Return the [X, Y] coordinate for the center point of the cell that contains the specified text.  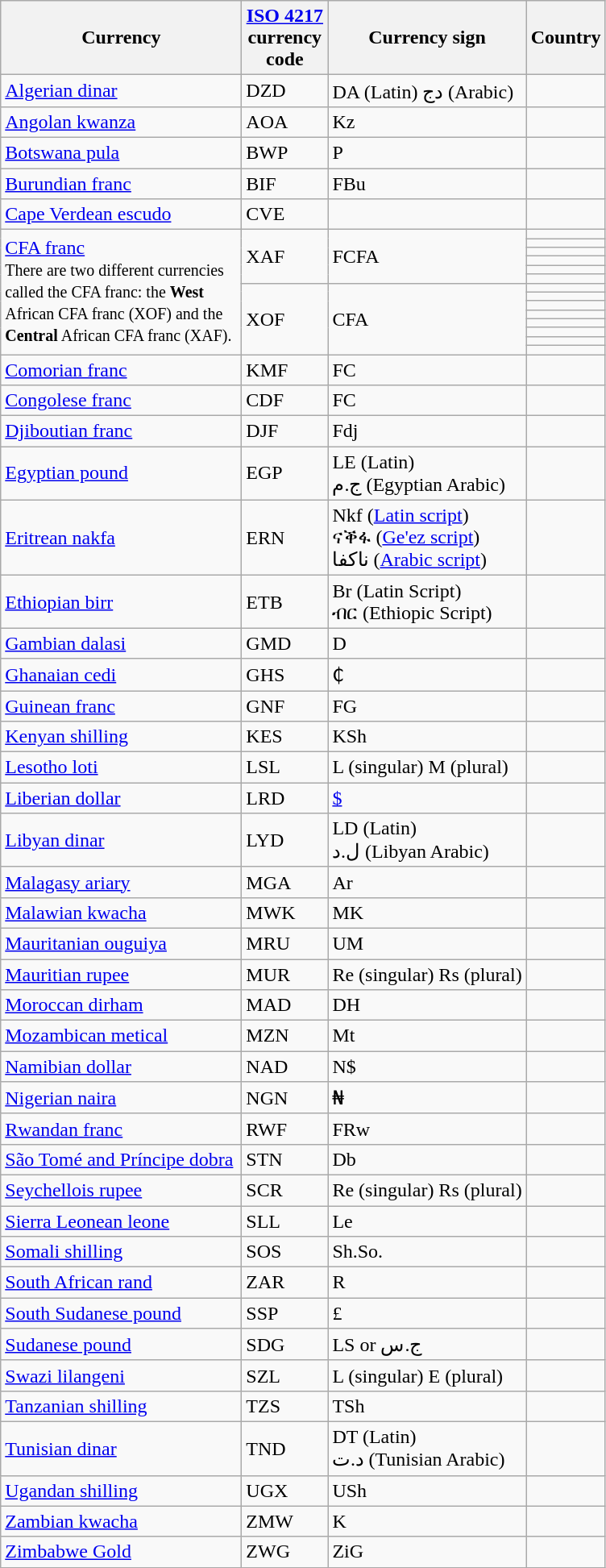
Mt [427, 1036]
ZMW [285, 1521]
Sh.So. [427, 1252]
Tanzanian shilling [121, 1406]
DH [427, 1005]
SCR [285, 1190]
XAF [285, 256]
MZN [285, 1036]
FBu [427, 183]
STN [285, 1159]
Mauritanian ouguiya [121, 943]
SSP [285, 1313]
$ [427, 798]
Zambian kwacha [121, 1521]
Kenyan shilling [121, 737]
GMD [285, 643]
Botswana pula [121, 152]
ZiG [427, 1552]
Angolan kwanza [121, 122]
SOS [285, 1252]
Currency sign [427, 38]
Br (Latin Script)ብር (Ethiopic Script) [427, 601]
Malagasy ariary [121, 882]
KSh [427, 737]
Zimbabwe Gold [121, 1552]
Somali shilling [121, 1252]
Nigerian naira [121, 1098]
MAD [285, 1005]
Burundian franc [121, 183]
TZS [285, 1406]
SDG [285, 1345]
Congolese franc [121, 401]
K [427, 1521]
Comorian franc [121, 370]
MWK [285, 913]
₦ [427, 1098]
R [427, 1283]
Gambian dalasi [121, 643]
Currency [121, 38]
Cape Verdean escudo [121, 214]
Liberian dollar [121, 798]
Lesotho loti [121, 767]
UM [427, 943]
CFA francThere are two different currencies called the CFA franc: the West African CFA franc (XOF) and the Central African CFA franc (XAF). [121, 292]
CDF [285, 401]
Tunisian dinar [121, 1448]
Namibian dollar [121, 1067]
South Sudanese pound [121, 1313]
FCFA [427, 256]
Sierra Leonean leone [121, 1221]
EGP [285, 474]
UGX [285, 1491]
AOA [285, 122]
₵ [427, 675]
Swazi lilangeni [121, 1375]
NAD [285, 1067]
P [427, 152]
Egyptian pound [121, 474]
USh [427, 1491]
Db [427, 1159]
KMF [285, 370]
Guinean franc [121, 705]
Kz [427, 122]
TSh [427, 1406]
São Tomé and Príncipe dobra [121, 1159]
DT (Latin)د.ت (Tunisian Arabic) [427, 1448]
Ar [427, 882]
CFA [427, 318]
Mauritian rupee [121, 975]
FG [427, 705]
LYD [285, 840]
MRU [285, 943]
XOF [285, 318]
ETB [285, 601]
N$ [427, 1067]
Ethiopian birr [121, 601]
LS or ج.س [427, 1345]
ZWG [285, 1552]
FRw [427, 1129]
D [427, 643]
£ [427, 1313]
BIF [285, 183]
L (singular) E (plural) [427, 1375]
CVE [285, 214]
Fdj [427, 431]
Moroccan dirham [121, 1005]
DZD [285, 91]
Nkf (Latin script)ናቕፋ (Ge'ez script)ناكفا (Arabic script) [427, 538]
RWF [285, 1129]
KES [285, 737]
South African rand [121, 1283]
Algerian dinar [121, 91]
DJF [285, 431]
MUR [285, 975]
GHS [285, 675]
L (singular) M (plural) [427, 767]
Ghanaian cedi [121, 675]
Country [566, 38]
LSL [285, 767]
Seychellois rupee [121, 1190]
ZAR [285, 1283]
BWP [285, 152]
TND [285, 1448]
LD (Latin)ل.د (Libyan Arabic) [427, 840]
Rwandan franc [121, 1129]
Djiboutian franc [121, 431]
Libyan dinar [121, 840]
NGN [285, 1098]
LE (Latin)ج.م (Egyptian Arabic) [427, 474]
MK [427, 913]
ERN [285, 538]
GNF [285, 705]
Le [427, 1221]
Mozambican metical [121, 1036]
Ugandan shilling [121, 1491]
ISO 4217 currency code [285, 38]
SLL [285, 1221]
Eritrean nakfa [121, 538]
Sudanese pound [121, 1345]
Malawian kwacha [121, 913]
SZL [285, 1375]
LRD [285, 798]
MGA [285, 882]
DA (Latin) دج (Arabic) [427, 91]
